Return (x, y) of the center of cell containing provided text 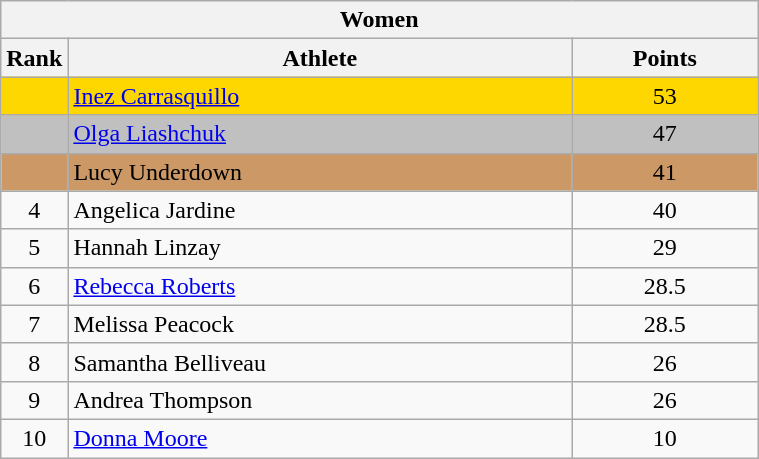
40 (665, 210)
Rebecca Roberts (320, 286)
Women (380, 20)
Melissa Peacock (320, 324)
Hannah Linzay (320, 248)
Angelica Jardine (320, 210)
7 (34, 324)
41 (665, 172)
4 (34, 210)
Andrea Thompson (320, 400)
5 (34, 248)
Athlete (320, 58)
Lucy Underdown (320, 172)
Rank (34, 58)
8 (34, 362)
Inez Carrasquillo (320, 96)
6 (34, 286)
29 (665, 248)
47 (665, 134)
Points (665, 58)
Donna Moore (320, 438)
Olga Liashchuk (320, 134)
9 (34, 400)
Samantha Belliveau (320, 362)
53 (665, 96)
